From the cell containing the given text, extract its center point as (X, Y) coordinate. 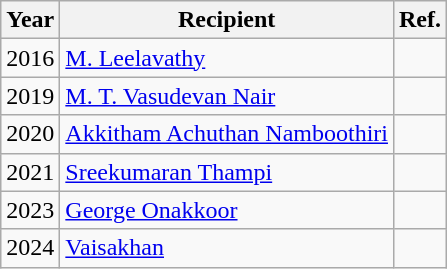
Ref. (420, 20)
2019 (30, 96)
Recipient (227, 20)
2021 (30, 172)
M. Leelavathy (227, 58)
George Onakkoor (227, 210)
M. T. Vasudevan Nair (227, 96)
Vaisakhan (227, 248)
2016 (30, 58)
2023 (30, 210)
Sreekumaran Thampi (227, 172)
Year (30, 20)
2024 (30, 248)
Akkitham Achuthan Namboothiri (227, 134)
2020 (30, 134)
